Provide the (X, Y) coordinate of the cell's center where the given text is located.  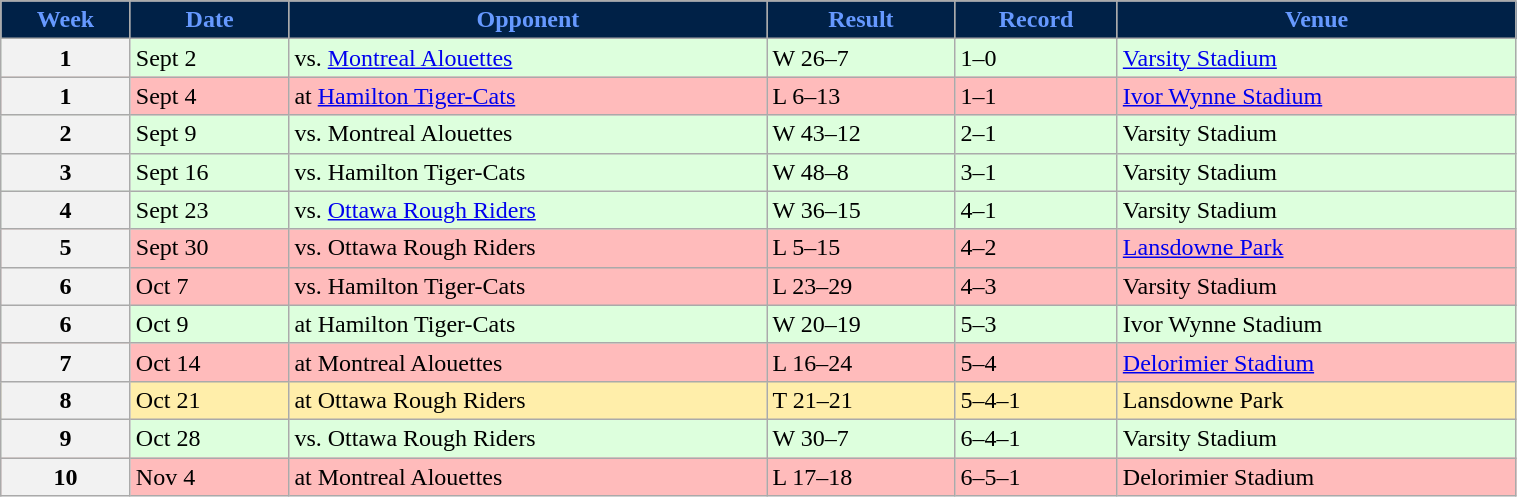
Sept 16 (210, 172)
3–1 (1036, 172)
L 5–15 (861, 248)
8 (66, 400)
L 6–13 (861, 96)
5–3 (1036, 324)
5–4–1 (1036, 400)
Nov 4 (210, 477)
W 26–7 (861, 58)
W 43–12 (861, 134)
1–0 (1036, 58)
at Ottawa Rough Riders (528, 400)
3 (66, 172)
W 30–7 (861, 438)
4–3 (1036, 286)
Sept 9 (210, 134)
2 (66, 134)
5–4 (1036, 362)
W 36–15 (861, 210)
Result (861, 20)
1–1 (1036, 96)
Sept 4 (210, 96)
Date (210, 20)
Oct 14 (210, 362)
Sept 30 (210, 248)
2–1 (1036, 134)
Oct 28 (210, 438)
Venue (1316, 20)
Oct 9 (210, 324)
L 16–24 (861, 362)
W 20–19 (861, 324)
6–5–1 (1036, 477)
Oct 21 (210, 400)
10 (66, 477)
W 48–8 (861, 172)
5 (66, 248)
4–2 (1036, 248)
L 17–18 (861, 477)
9 (66, 438)
7 (66, 362)
4 (66, 210)
4–1 (1036, 210)
Sept 2 (210, 58)
Week (66, 20)
Sept 23 (210, 210)
6–4–1 (1036, 438)
Opponent (528, 20)
T 21–21 (861, 400)
Oct 7 (210, 286)
L 23–29 (861, 286)
Record (1036, 20)
